Detect which cell encompasses the target text, then output its (X, Y) center coordinate. 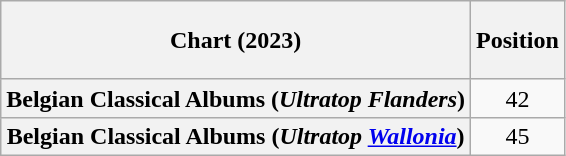
42 (518, 98)
Position (518, 40)
Belgian Classical Albums (Ultratop Wallonia) (236, 136)
45 (518, 136)
Belgian Classical Albums (Ultratop Flanders) (236, 98)
Chart (2023) (236, 40)
